Output the (x, y) coordinate of the center of the cell containing the given text.  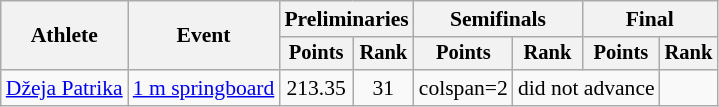
31 (384, 88)
1 m springboard (204, 88)
Event (204, 36)
Preliminaries (346, 19)
213.35 (316, 88)
did not advance (586, 88)
colspan=2 (464, 88)
Džeja Patrika (64, 88)
Athlete (64, 36)
Final (650, 19)
Semifinals (498, 19)
